Scan for the cell matching the given text and deliver its [x, y] coordinate at center. 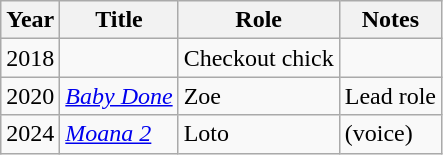
Moana 2 [119, 134]
Year [30, 20]
Lead role [390, 96]
Role [258, 20]
Notes [390, 20]
(voice) [390, 134]
2020 [30, 96]
2024 [30, 134]
2018 [30, 58]
Zoe [258, 96]
Baby Done [119, 96]
Title [119, 20]
Checkout chick [258, 58]
Loto [258, 134]
